From the cell containing the given text, extract its center point as [X, Y] coordinate. 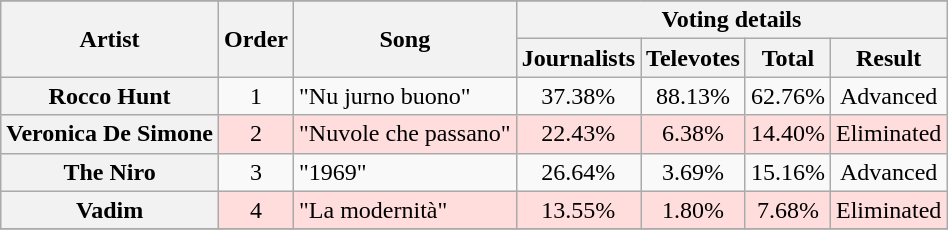
22.43% [578, 134]
14.40% [788, 134]
6.38% [694, 134]
1.80% [694, 210]
15.16% [788, 172]
Journalists [578, 58]
3 [256, 172]
26.64% [578, 172]
Result [888, 58]
37.38% [578, 96]
2 [256, 134]
Order [256, 39]
4 [256, 210]
7.68% [788, 210]
Televotes [694, 58]
"Nuvole che passano" [406, 134]
Vadim [110, 210]
Total [788, 58]
Song [406, 39]
The Niro [110, 172]
Veronica De Simone [110, 134]
"1969" [406, 172]
Artist [110, 39]
62.76% [788, 96]
88.13% [694, 96]
1 [256, 96]
"Nu jurno buono" [406, 96]
3.69% [694, 172]
13.55% [578, 210]
Voting details [732, 20]
Rocco Hunt [110, 96]
"La modernità" [406, 210]
